For the text-containing cell, return its midpoint in [X, Y] coordinate format. 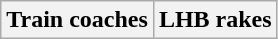
LHB rakes [215, 20]
Train coaches [78, 20]
